Return (x, y) of the center of cell containing provided text 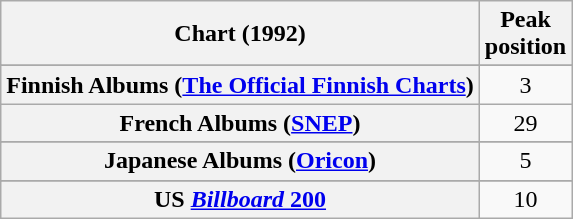
French Albums (SNEP) (240, 123)
10 (525, 199)
3 (525, 85)
Japanese Albums (Oricon) (240, 161)
29 (525, 123)
Finnish Albums (The Official Finnish Charts) (240, 85)
5 (525, 161)
US Billboard 200 (240, 199)
Peakposition (525, 34)
Chart (1992) (240, 34)
